Capture the cell that displays the provided text and extract its [x, y] central coordinate. 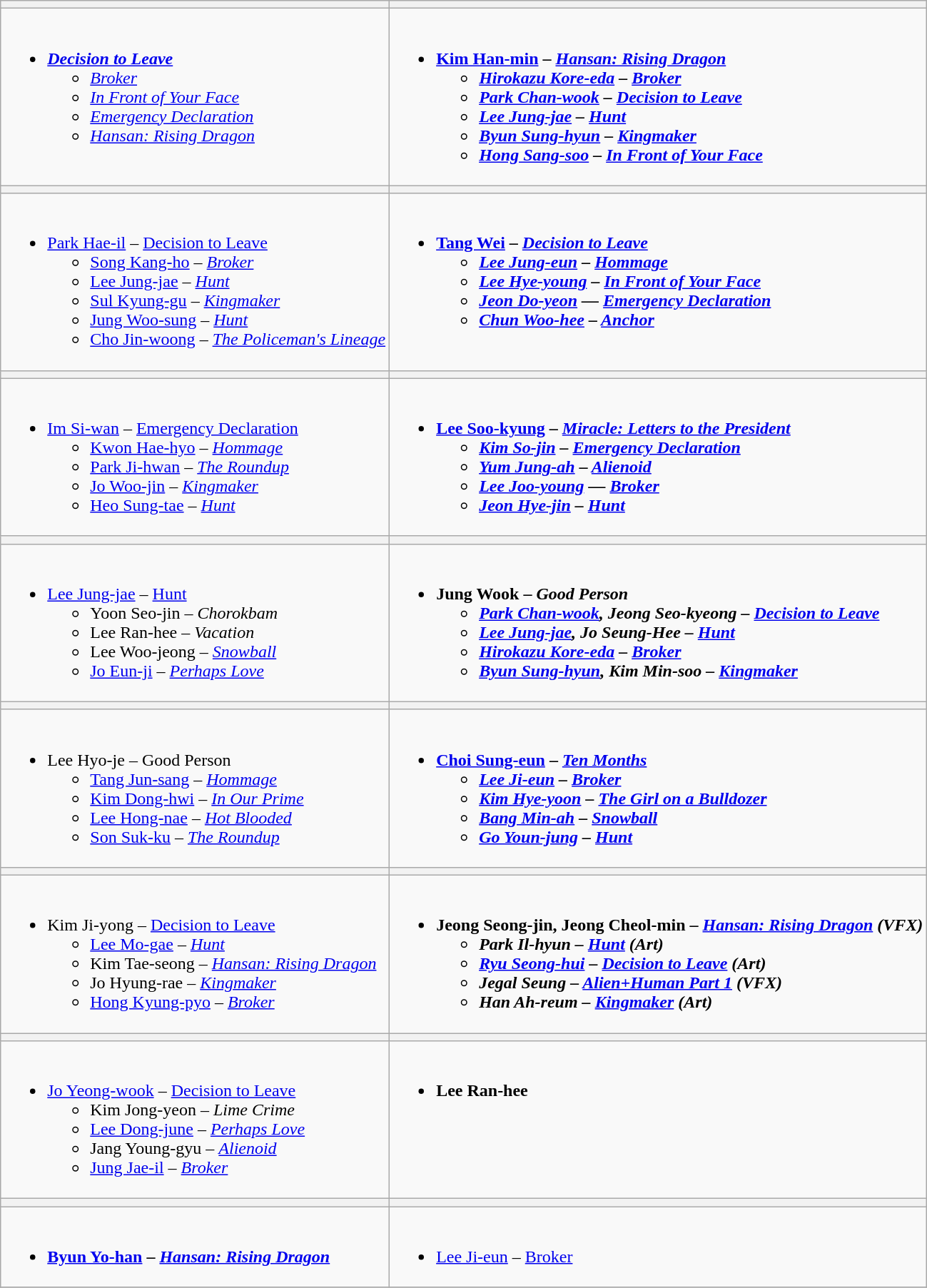
Lee Ji-eun – Broker [658, 1247]
Im Si-wan – Emergency DeclarationKwon Hae-hyo – HommagePark Ji-hwan – The RoundupJo Woo-jin – KingmakerHeo Sung-tae – Hunt [196, 457]
Lee Jung-jae – HuntYoon Seo-jin – ChorokbamLee Ran-hee – VacationLee Woo-jeong – SnowballJo Eun-ji – Perhaps Love [196, 622]
Lee Hyo-je – Good PersonTang Jun-sang – HommageKim Dong-hwi – In Our PrimeLee Hong-nae – Hot BloodedSon Suk-ku – The Roundup [196, 788]
Jo Yeong-wook – Decision to LeaveKim Jong-yeon – Lime CrimeLee Dong-june – Perhaps LoveJang Young-gyu – AlienoidJung Jae-il – Broker [196, 1120]
Lee Soo-kyung – Miracle: Letters to the PresidentKim So-jin – Emergency DeclarationYum Jung-ah – AlienoidLee Joo-young — BrokerJeon Hye-jin – Hunt [658, 457]
Choi Sung-eun – Ten MonthsLee Ji-eun – BrokerKim Hye-yoon – The Girl on a BulldozerBang Min-ah – SnowballGo Youn-jung – Hunt [658, 788]
Lee Ran-hee [658, 1120]
Byun Yo-han – Hansan: Rising Dragon [196, 1247]
Decision to LeaveBrokerIn Front of Your FaceEmergency DeclarationHansan: Rising Dragon [196, 97]
Tang Wei – Decision to LeaveLee Jung-eun – HommageLee Hye-young – In Front of Your FaceJeon Do-yeon — Emergency DeclarationChun Woo-hee – Anchor [658, 282]
Kim Ji-yong – Decision to LeaveLee Mo-gae – HuntKim Tae-seong – Hansan: Rising DragonJo Hyung-rae – KingmakerHong Kyung-pyo – Broker [196, 953]
